Find where the given text appears and provide that cell's center as [x, y] coordinate. 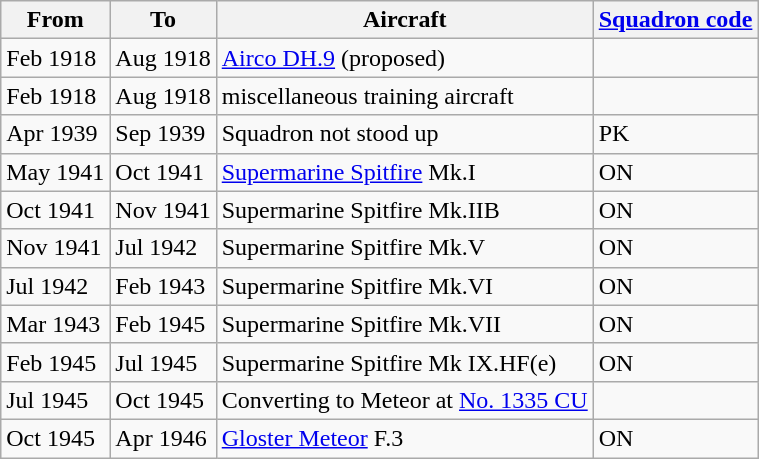
Gloster Meteor F.3 [404, 438]
PK [676, 134]
miscellaneous training aircraft [404, 96]
Supermarine Spitfire Mk.VII [404, 324]
Aircraft [404, 20]
Squadron code [676, 20]
Feb 1943 [163, 286]
Apr 1939 [56, 134]
Supermarine Spitfire Mk.I [404, 172]
Converting to Meteor at No. 1335 CU [404, 400]
To [163, 20]
Supermarine Spitfire Mk.V [404, 248]
Mar 1943 [56, 324]
Supermarine Spitfire Mk.IIB [404, 210]
Sep 1939 [163, 134]
Supermarine Spitfire Mk IX.HF(e) [404, 362]
Apr 1946 [163, 438]
From [56, 20]
Supermarine Spitfire Mk.VI [404, 286]
May 1941 [56, 172]
Squadron not stood up [404, 134]
Airco DH.9 (proposed) [404, 58]
